Identify which cell holds the provided text, then report its [X, Y] central coordinate. 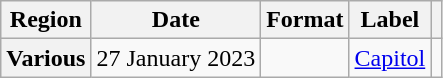
Date [176, 20]
Capitol [390, 58]
Region [46, 20]
27 January 2023 [176, 58]
Various [46, 58]
Label [390, 20]
Format [305, 20]
